Determine the (x, y) coordinate at the center of the cell enclosing the given text.  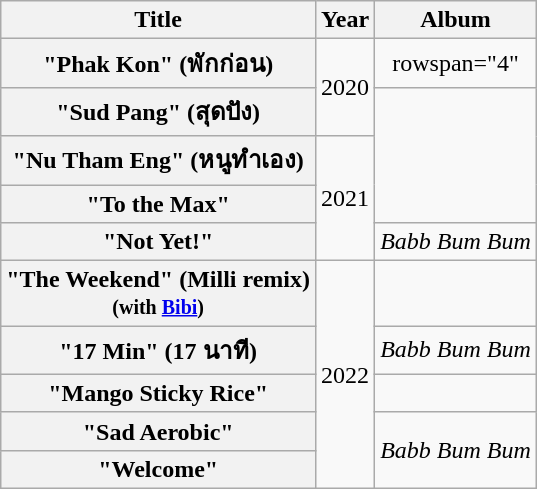
"17 Min" (17 นาที) (158, 350)
"Sud Pang" (สุดปัง) (158, 112)
"Mango Sticky Rice" (158, 393)
"Welcome" (158, 469)
rowspan="4" (456, 64)
Year (346, 20)
2020 (346, 88)
"Sad Aerobic" (158, 431)
Album (456, 20)
"Phak Kon" (พักก่อน) (158, 64)
"Nu Tham Eng" (หนูทำเอง) (158, 160)
"To the Max" (158, 203)
2022 (346, 375)
"Not Yet!" (158, 242)
"The Weekend" (Milli remix)(with Bibi) (158, 294)
Title (158, 20)
2021 (346, 198)
